Extract the [X, Y] coordinate from the center of the cell holding the provided text.  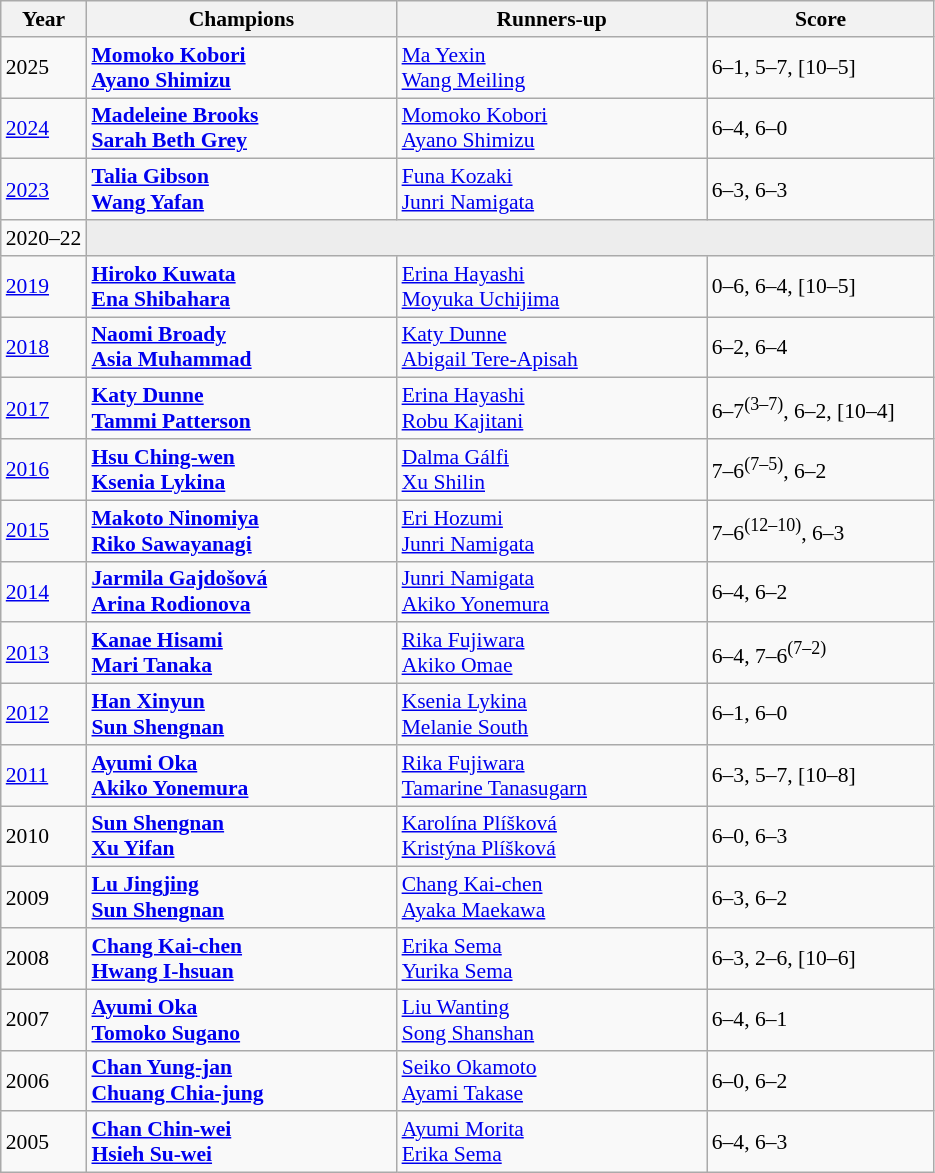
Champions [241, 19]
Ayumi Morita Erika Sema [552, 1142]
Hiroko Kuwata Ena Shibahara [241, 286]
Han Xinyun Sun Shengnan [241, 714]
Hsu Ching-wen Ksenia Lykina [241, 470]
2012 [44, 714]
Liu Wanting Song Shanshan [552, 1020]
Seiko Okamoto Ayami Takase [552, 1080]
Erina Hayashi Robu Kajitani [552, 408]
Sun Shengnan Xu Yifan [241, 836]
6–2, 6–4 [821, 348]
Katy Dunne Tammi Patterson [241, 408]
2010 [44, 836]
2023 [44, 190]
2019 [44, 286]
6–3, 6–2 [821, 898]
Lu Jingjing Sun Shengnan [241, 898]
6–4, 6–1 [821, 1020]
6–4, 6–2 [821, 592]
Talia Gibson Wang Yafan [241, 190]
Katy Dunne Abigail Tere-Apisah [552, 348]
Funa Kozaki Junri Namigata [552, 190]
6–3, 6–3 [821, 190]
Chang Kai-chen Hwang I-hsuan [241, 958]
6–3, 2–6, [10–6] [821, 958]
Junri Namigata Akiko Yonemura [552, 592]
Karolína Plíšková Kristýna Plíšková [552, 836]
6–0, 6–2 [821, 1080]
Jarmila Gajdošová Arina Rodionova [241, 592]
2006 [44, 1080]
2016 [44, 470]
2015 [44, 530]
2018 [44, 348]
Madeleine Brooks Sarah Beth Grey [241, 128]
2011 [44, 776]
Runners-up [552, 19]
2025 [44, 68]
6–1, 6–0 [821, 714]
Kanae Hisami Mari Tanaka [241, 654]
Ayumi Oka Akiko Yonemura [241, 776]
Rika Fujiwara Tamarine Tanasugarn [552, 776]
Rika Fujiwara Akiko Omae [552, 654]
7–6(12–10), 6–3 [821, 530]
Makoto Ninomiya Riko Sawayanagi [241, 530]
6–4, 7–6(7–2) [821, 654]
Ma Yexin Wang Meiling [552, 68]
2005 [44, 1142]
2024 [44, 128]
Naomi Broady Asia Muhammad [241, 348]
Score [821, 19]
Dalma Gálfi Xu Shilin [552, 470]
Erika Sema Yurika Sema [552, 958]
Chan Chin-wei Hsieh Su-wei [241, 1142]
Year [44, 19]
2017 [44, 408]
2020–22 [44, 238]
Erina Hayashi Moyuka Uchijima [552, 286]
0–6, 6–4, [10–5] [821, 286]
6–4, 6–3 [821, 1142]
6–3, 5–7, [10–8] [821, 776]
6–7(3–7), 6–2, [10–4] [821, 408]
2009 [44, 898]
2014 [44, 592]
7–6(7–5), 6–2 [821, 470]
Eri Hozumi Junri Namigata [552, 530]
2013 [44, 654]
Ksenia Lykina Melanie South [552, 714]
Ayumi Oka Tomoko Sugano [241, 1020]
2008 [44, 958]
6–4, 6–0 [821, 128]
2007 [44, 1020]
Chang Kai-chen Ayaka Maekawa [552, 898]
Chan Yung-jan Chuang Chia-jung [241, 1080]
6–0, 6–3 [821, 836]
6–1, 5–7, [10–5] [821, 68]
